For the text-containing cell, return its midpoint in [X, Y] coordinate format. 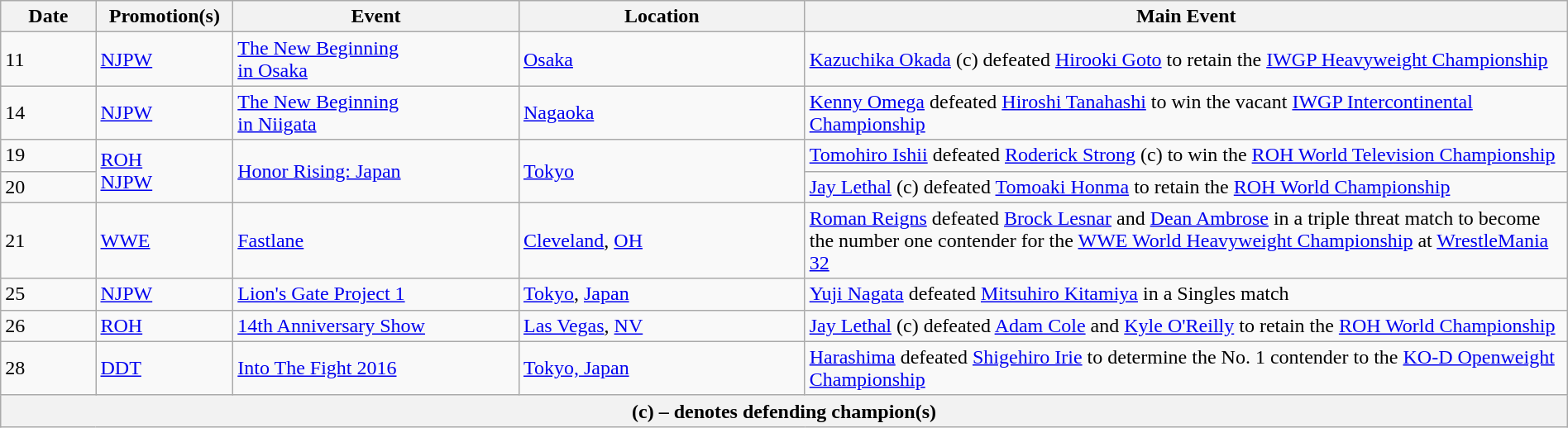
Osaka [662, 59]
14th Anniversary Show [376, 326]
WWE [165, 240]
ROH [165, 326]
Tomohiro Ishii defeated Roderick Strong (c) to win the ROH World Television Championship [1186, 155]
25 [48, 294]
(c) – denotes defending champion(s) [784, 411]
Honor Rising: Japan [376, 171]
Date [48, 17]
19 [48, 155]
The New Beginningin Niigata [376, 112]
Tokyo [662, 171]
Las Vegas, NV [662, 326]
20 [48, 187]
Nagaoka [662, 112]
11 [48, 59]
Location [662, 17]
DDT [165, 369]
Fastlane [376, 240]
Promotion(s) [165, 17]
28 [48, 369]
ROHNJPW [165, 171]
Cleveland, OH [662, 240]
Harashima defeated Shigehiro Irie to determine the No. 1 contender to the KO-D Openweight Championship [1186, 369]
Lion's Gate Project 1 [376, 294]
Jay Lethal (c) defeated Adam Cole and Kyle O'Reilly to retain the ROH World Championship [1186, 326]
Kazuchika Okada (c) defeated Hirooki Goto to retain the IWGP Heavyweight Championship [1186, 59]
21 [48, 240]
Jay Lethal (c) defeated Tomoaki Honma to retain the ROH World Championship [1186, 187]
Into The Fight 2016 [376, 369]
14 [48, 112]
The New Beginningin Osaka [376, 59]
Yuji Nagata defeated Mitsuhiro Kitamiya in a Singles match [1186, 294]
Event [376, 17]
26 [48, 326]
Kenny Omega defeated Hiroshi Tanahashi to win the vacant IWGP Intercontinental Championship [1186, 112]
Main Event [1186, 17]
